Return (x, y) of the center of cell containing provided text 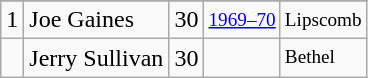
Lipscomb (323, 20)
Jerry Sullivan (96, 58)
Joe Gaines (96, 20)
1969–70 (242, 20)
Bethel (323, 58)
1 (12, 20)
